Pinpoint the cell where the given text exists, returning its [x, y] midpoint coordinate. 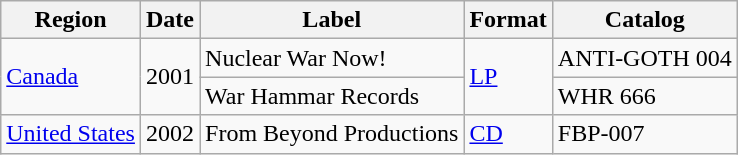
WHR 666 [644, 96]
Catalog [644, 20]
Canada [71, 77]
LP [508, 77]
United States [71, 134]
From Beyond Productions [332, 134]
Date [170, 20]
War Hammar Records [332, 96]
CD [508, 134]
Label [332, 20]
ANTI-GOTH 004 [644, 58]
2001 [170, 77]
Nuclear War Now! [332, 58]
Region [71, 20]
2002 [170, 134]
FBP-007 [644, 134]
Format [508, 20]
